Return [X, Y] of the center of cell containing provided text 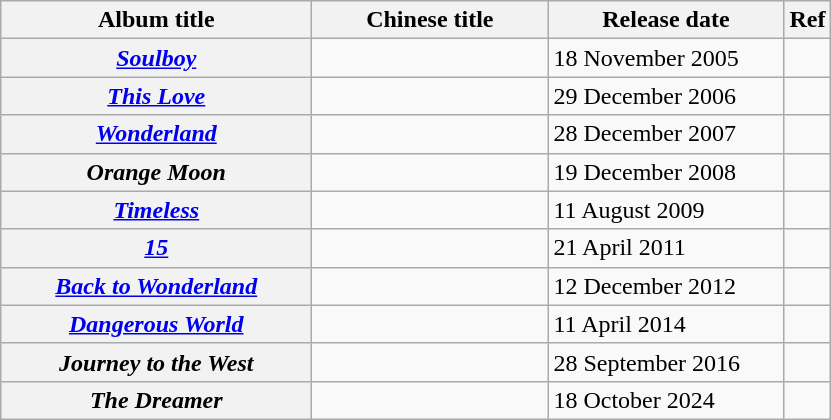
Dangerous World [156, 324]
This Love [156, 96]
28 December 2007 [666, 134]
11 August 2009 [666, 210]
Wonderland [156, 134]
Album title [156, 20]
19 December 2008 [666, 172]
12 December 2012 [666, 286]
18 October 2024 [666, 400]
11 April 2014 [666, 324]
21 April 2011 [666, 248]
28 September 2016 [666, 362]
Ref [808, 20]
Back to Wonderland [156, 286]
Orange Moon [156, 172]
Chinese title [430, 20]
15 [156, 248]
Release date [666, 20]
Journey to the West [156, 362]
The Dreamer [156, 400]
29 December 2006 [666, 96]
18 November 2005 [666, 58]
Timeless [156, 210]
Soulboy [156, 58]
